Locate the cell with the specified text and output its (X, Y) center coordinate. 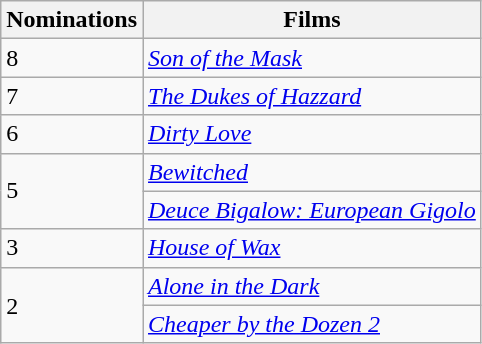
Cheaper by the Dozen 2 (312, 324)
Deuce Bigalow: European Gigolo (312, 210)
2 (72, 305)
Dirty Love (312, 134)
6 (72, 134)
8 (72, 58)
7 (72, 96)
Nominations (72, 20)
5 (72, 191)
Bewitched (312, 172)
House of Wax (312, 248)
3 (72, 248)
The Dukes of Hazzard (312, 96)
Films (312, 20)
Son of the Mask (312, 58)
Alone in the Dark (312, 286)
